Detect which cell encompasses the target text, then output its (X, Y) center coordinate. 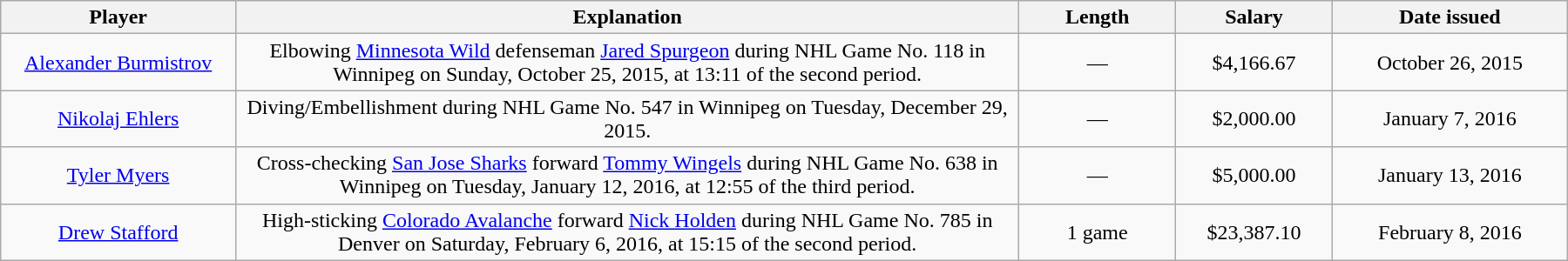
Explanation (627, 17)
January 13, 2016 (1450, 176)
Nikolaj Ehlers (118, 118)
$5,000.00 (1254, 176)
$4,166.67 (1254, 63)
High-sticking Colorado Avalanche forward Nick Holden during NHL Game No. 785 in Denver on Saturday, February 6, 2016, at 15:15 of the second period. (627, 231)
October 26, 2015 (1450, 63)
1 game (1098, 231)
Date issued (1450, 17)
February 8, 2016 (1450, 231)
Tyler Myers (118, 176)
$23,387.10 (1254, 231)
January 7, 2016 (1450, 118)
Length (1098, 17)
$2,000.00 (1254, 118)
Alexander Burmistrov (118, 63)
Player (118, 17)
Cross-checking San Jose Sharks forward Tommy Wingels during NHL Game No. 638 in Winnipeg on Tuesday, January 12, 2016, at 12:55 of the third period. (627, 176)
Diving/Embellishment during NHL Game No. 547 in Winnipeg on Tuesday, December 29, 2015. (627, 118)
Drew Stafford (118, 231)
Elbowing Minnesota Wild defenseman Jared Spurgeon during NHL Game No. 118 in Winnipeg on Sunday, October 25, 2015, at 13:11 of the second period. (627, 63)
Salary (1254, 17)
